Provide the [X, Y] coordinate of the cell's center where the given text is located.  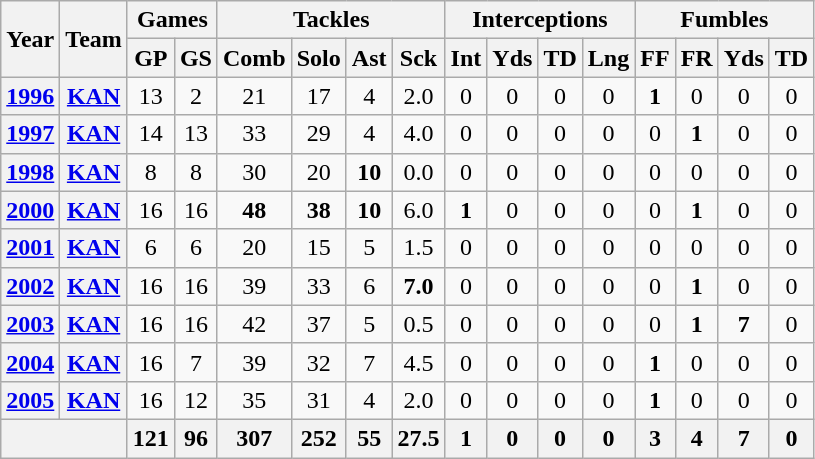
29 [318, 134]
1996 [30, 96]
2002 [30, 286]
2001 [30, 248]
4.5 [418, 362]
Tackles [331, 20]
42 [254, 324]
Fumbles [724, 20]
Games [172, 20]
2004 [30, 362]
0.5 [418, 324]
38 [318, 210]
1998 [30, 172]
15 [318, 248]
55 [369, 438]
FR [696, 58]
3 [655, 438]
GP [150, 58]
Solo [318, 58]
1997 [30, 134]
32 [318, 362]
Sck [418, 58]
2000 [30, 210]
121 [150, 438]
12 [196, 400]
4.0 [418, 134]
Lng [608, 58]
2003 [30, 324]
0.0 [418, 172]
FF [655, 58]
1.5 [418, 248]
Team [94, 39]
Comb [254, 58]
2 [196, 96]
Ast [369, 58]
96 [196, 438]
307 [254, 438]
17 [318, 96]
Interceptions [540, 20]
27.5 [418, 438]
7.0 [418, 286]
Int [466, 58]
GS [196, 58]
14 [150, 134]
21 [254, 96]
2005 [30, 400]
48 [254, 210]
31 [318, 400]
37 [318, 324]
252 [318, 438]
Year [30, 39]
6.0 [418, 210]
30 [254, 172]
35 [254, 400]
